Return (x, y) of the center of cell containing provided text 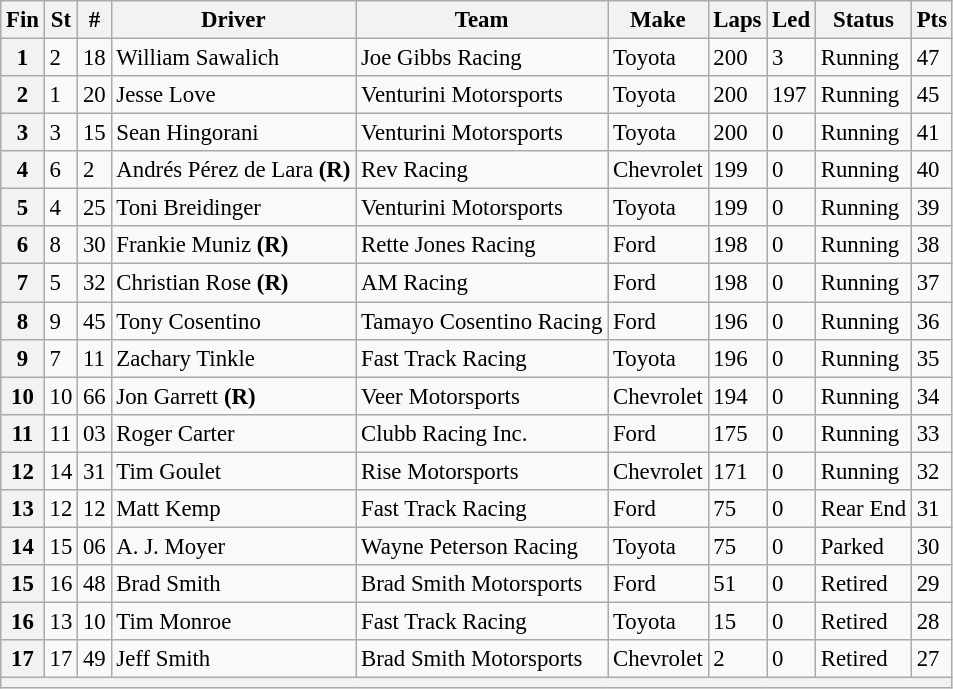
175 (738, 433)
Frankie Muniz (R) (234, 245)
Rise Motorsports (482, 471)
Status (863, 20)
194 (738, 396)
47 (932, 58)
Fin (23, 20)
18 (94, 58)
Team (482, 20)
03 (94, 433)
St (60, 20)
Tim Monroe (234, 621)
Led (792, 20)
Sean Hingorani (234, 133)
06 (94, 546)
20 (94, 95)
51 (738, 584)
Wayne Peterson Racing (482, 546)
40 (932, 170)
29 (932, 584)
171 (738, 471)
Christian Rose (R) (234, 283)
A. J. Moyer (234, 546)
Tony Cosentino (234, 321)
Laps (738, 20)
49 (94, 659)
25 (94, 208)
Driver (234, 20)
41 (932, 133)
197 (792, 95)
Andrés Pérez de Lara (R) (234, 170)
Joe Gibbs Racing (482, 58)
35 (932, 358)
Rear End (863, 509)
38 (932, 245)
36 (932, 321)
Toni Breidinger (234, 208)
Pts (932, 20)
AM Racing (482, 283)
33 (932, 433)
# (94, 20)
34 (932, 396)
48 (94, 584)
Matt Kemp (234, 509)
Roger Carter (234, 433)
Parked (863, 546)
Jeff Smith (234, 659)
28 (932, 621)
Zachary Tinkle (234, 358)
William Sawalich (234, 58)
Rette Jones Racing (482, 245)
Make (658, 20)
Jesse Love (234, 95)
Clubb Racing Inc. (482, 433)
Brad Smith (234, 584)
Tamayo Cosentino Racing (482, 321)
66 (94, 396)
Veer Motorsports (482, 396)
Jon Garrett (R) (234, 396)
Tim Goulet (234, 471)
27 (932, 659)
Rev Racing (482, 170)
39 (932, 208)
37 (932, 283)
